Search for the cell housing the specified text and yield its [x, y] center coordinate. 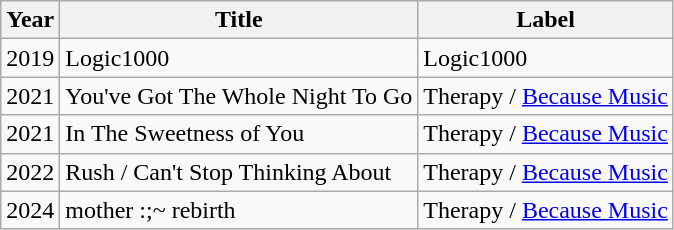
Rush / Can't Stop Thinking About [239, 172]
mother :;~ rebirth [239, 210]
You've Got The Whole Night To Go [239, 96]
Label [546, 20]
2022 [30, 172]
2024 [30, 210]
2019 [30, 58]
Title [239, 20]
In The Sweetness of You [239, 134]
Year [30, 20]
